Locate the cell with the specified text and output its [X, Y] center coordinate. 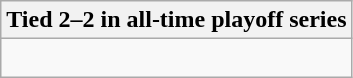
Tied 2–2 in all-time playoff series [176, 20]
